For the text-containing cell, return its midpoint in [X, Y] coordinate format. 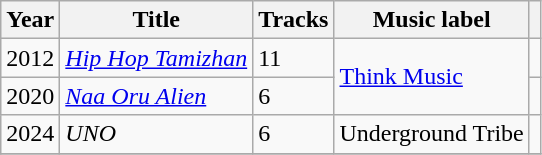
Naa Oru Alien [156, 96]
Underground Tribe [432, 134]
Tracks [294, 20]
Title [156, 20]
2012 [30, 58]
Think Music [432, 77]
Year [30, 20]
2024 [30, 134]
Music label [432, 20]
11 [294, 58]
Hip Hop Tamizhan [156, 58]
UNO [156, 134]
2020 [30, 96]
